Locate the cell with the specified text and output its (x, y) center coordinate. 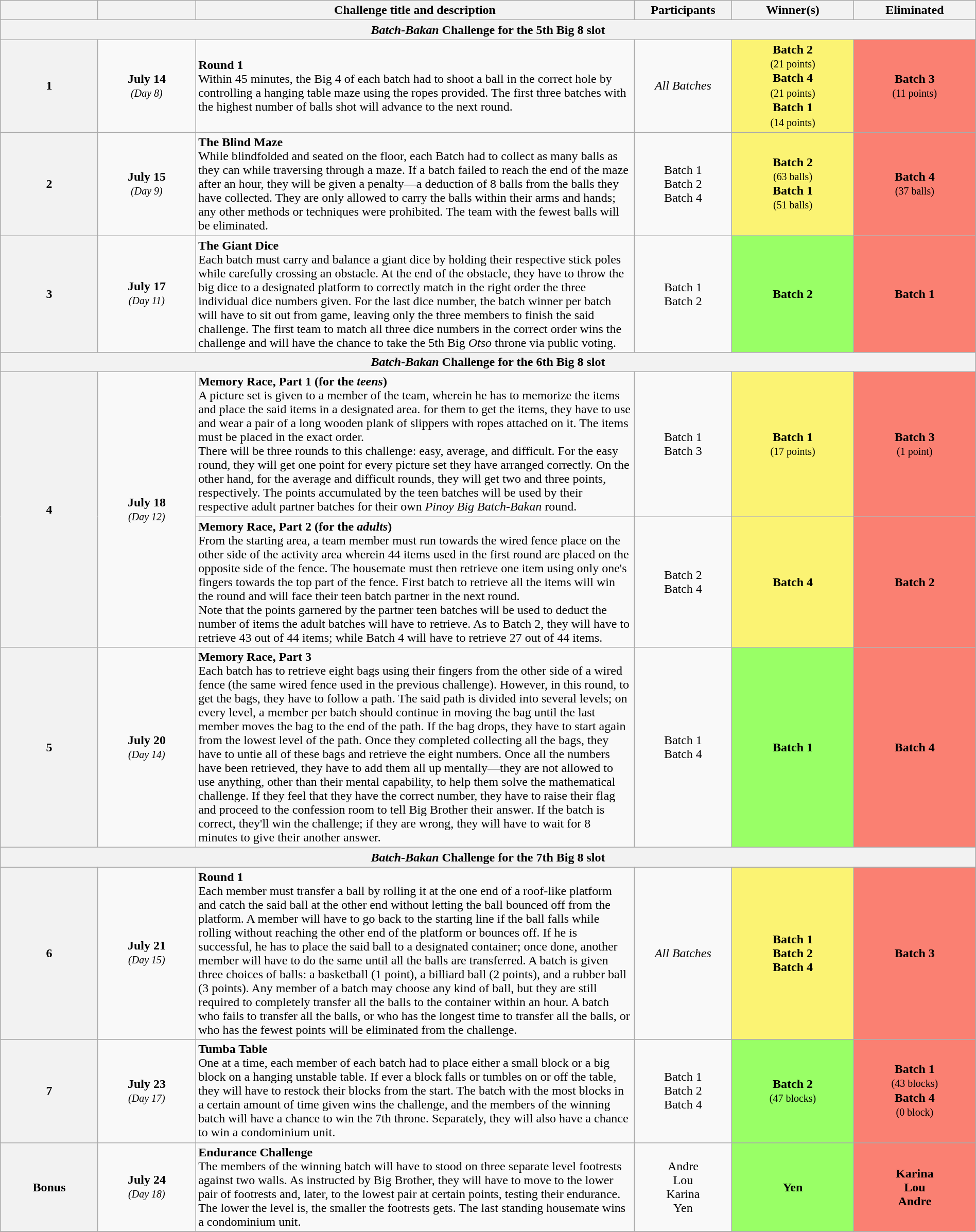
Batch-Bakan Challenge for the 6th Big 8 slot (488, 362)
Bonus (49, 1187)
Batch 3(11 points) (914, 86)
July 21(Day 15) (146, 953)
Batch 1Batch 3 (683, 445)
Batch-Bakan Challenge for the 5th Big 8 slot (488, 30)
Batch 2Batch 4 (683, 582)
Participants (683, 10)
July 17(Day 11) (146, 294)
3 (49, 294)
AndreLouKarinaYen (683, 1187)
Winner(s) (793, 10)
July 20(Day 14) (146, 747)
2 (49, 184)
July 15(Day 9) (146, 184)
July 18(Day 12) (146, 509)
Batch 2(21 points)Batch 4(21 points)Batch 1(14 points) (793, 86)
Batch 1(43 blocks) Batch 4(0 block) (914, 1091)
July 14(Day 8) (146, 86)
Batch 1(17 points) (793, 445)
Batch 2(63 balls) Batch 1(51 balls) (793, 184)
7 (49, 1091)
4 (49, 509)
6 (49, 953)
1 (49, 86)
July 24(Day 18) (146, 1187)
Batch 1Batch 2 (683, 294)
Batch 3 (914, 953)
Eliminated (914, 10)
Batch 1Batch 4 (683, 747)
Batch 4(37 balls) (914, 184)
Batch-Bakan Challenge for the 7th Big 8 slot (488, 857)
Yen (793, 1187)
July 23(Day 17) (146, 1091)
KarinaLouAndre (914, 1187)
5 (49, 747)
Batch 3(1 point) (914, 445)
Challenge title and description (415, 10)
Batch 2(47 blocks) (793, 1091)
